Provide the [x, y] coordinate of the cell's center where the given text is located.  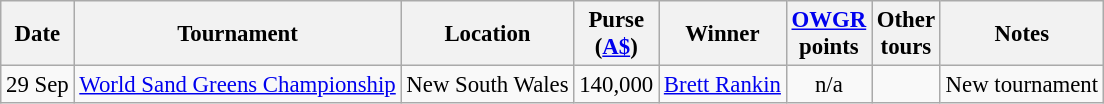
Winner [723, 34]
OWGRpoints [828, 34]
New tournament [1022, 85]
n/a [828, 85]
World Sand Greens Championship [238, 85]
Othertours [906, 34]
140,000 [616, 85]
Brett Rankin [723, 85]
Purse(A$) [616, 34]
Tournament [238, 34]
Location [488, 34]
Notes [1022, 34]
29 Sep [38, 85]
New South Wales [488, 85]
Date [38, 34]
